Locate the cell with the specified text and output its [x, y] center coordinate. 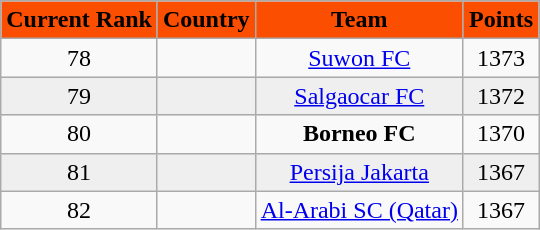
Country [206, 20]
Salgaocar FC [359, 96]
Team [359, 20]
79 [80, 96]
80 [80, 134]
Al-Arabi SC (Qatar) [359, 210]
1372 [500, 96]
1373 [500, 58]
Points [500, 20]
81 [80, 172]
1370 [500, 134]
Persija Jakarta [359, 172]
78 [80, 58]
Suwon FC [359, 58]
Borneo FC [359, 134]
82 [80, 210]
Current Rank [80, 20]
